Provide the [x, y] coordinate of the cell's center where the given text is located.  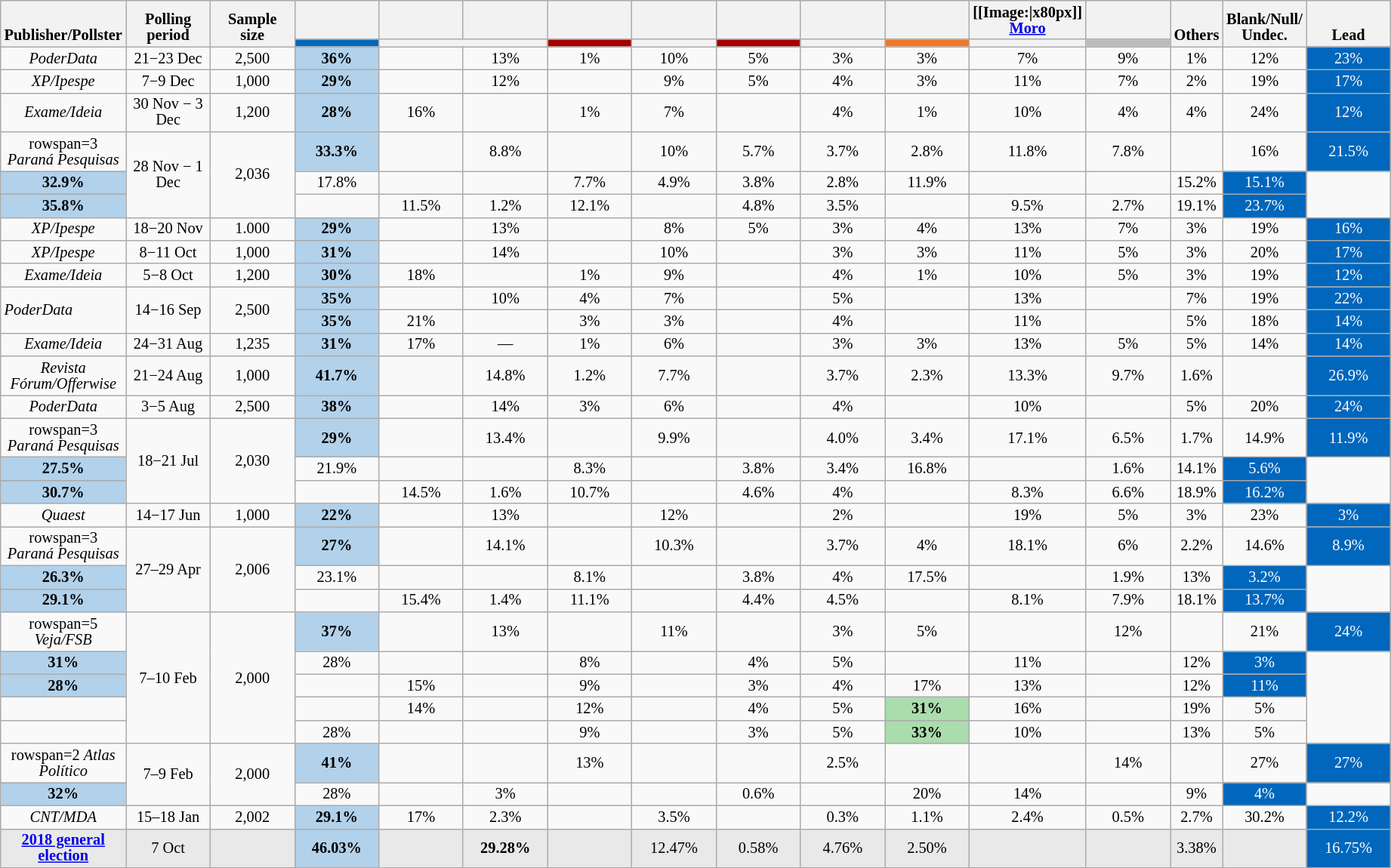
16.8% [927, 469]
11.1% [590, 601]
12.2% [1349, 817]
2.4% [1027, 817]
1.4% [505, 601]
41% [337, 763]
23.7% [1264, 205]
9.5% [1027, 205]
2,006 [252, 569]
1,235 [252, 344]
14.6% [1264, 546]
1.000 [252, 229]
10.3% [674, 546]
32% [63, 794]
15.1% [1264, 183]
2.2% [1197, 546]
30 Nov − 3 Dec [168, 112]
30% [337, 275]
4.6% [758, 492]
2.50% [927, 848]
21.5% [1349, 152]
11.5% [421, 205]
19.1% [1197, 205]
24−31 Aug [168, 344]
9.9% [674, 438]
36% [337, 59]
12.1% [590, 205]
2018 general election [63, 848]
0.3% [843, 817]
7 Oct [168, 848]
28 Nov − 1 Dec [168, 175]
1.9% [1128, 577]
16.2% [1264, 492]
8−11 Oct [168, 252]
26.9% [1349, 376]
Revista Fórum/Offerwise [63, 376]
Publisher/Pollster [63, 23]
15–18 Jan [168, 817]
7–9 Feb [168, 774]
23.1% [337, 577]
5.7% [758, 152]
rowspan=2 Atlas Político [63, 763]
32.9% [63, 183]
2.5% [843, 763]
14−17 Jun [168, 515]
7–10 Feb [168, 677]
17.5% [927, 577]
7.9% [1128, 601]
6.6% [1128, 492]
2,036 [252, 175]
4.0% [843, 438]
12.47% [674, 848]
3.38% [1197, 848]
4.9% [674, 183]
4.4% [758, 601]
46.03% [337, 848]
18−21 Jul [168, 460]
8.8% [505, 152]
— [505, 344]
Samplesize [252, 23]
6.5% [1128, 438]
33.3% [337, 152]
2,030 [252, 460]
1.1% [927, 817]
14.5% [421, 492]
14−16 Sep [168, 309]
30.7% [63, 492]
21.9% [337, 469]
0.58% [758, 848]
7−9 Dec [168, 82]
37% [337, 631]
15.4% [421, 601]
Others [1197, 23]
27–29 Apr [168, 569]
16.75% [1349, 848]
21−24 Aug [168, 376]
35.8% [63, 205]
13.4% [505, 438]
26.3% [63, 577]
rowspan=5 Veja/FSB [63, 631]
38% [337, 406]
13.7% [1264, 601]
8.9% [1349, 546]
18.9% [1197, 492]
1.7% [1197, 438]
CNT/MDA [63, 817]
9.7% [1128, 376]
15% [421, 685]
Quaest [63, 515]
10.7% [590, 492]
5.6% [1264, 469]
33% [927, 732]
Blank/Null/Undec. [1264, 23]
13.3% [1027, 376]
21−23 Dec [168, 59]
15.2% [1197, 183]
11.8% [1027, 152]
17.8% [337, 183]
Pollingperiod [168, 23]
4.5% [843, 601]
4.76% [843, 848]
0.5% [1128, 817]
Lead [1349, 23]
18−20 Nov [168, 229]
30.2% [1264, 817]
5−8 Oct [168, 275]
7.8% [1128, 152]
29.28% [505, 848]
0.6% [758, 794]
3−5 Aug [168, 406]
14.9% [1264, 438]
17.1% [1027, 438]
4.8% [758, 205]
27.5% [63, 469]
3.2% [1264, 577]
2,002 [252, 817]
[[Image:|x80px]]Moro [1027, 20]
14.8% [505, 376]
41.7% [337, 376]
